Determine the [x, y] coordinate at the center of the cell enclosing the given text.  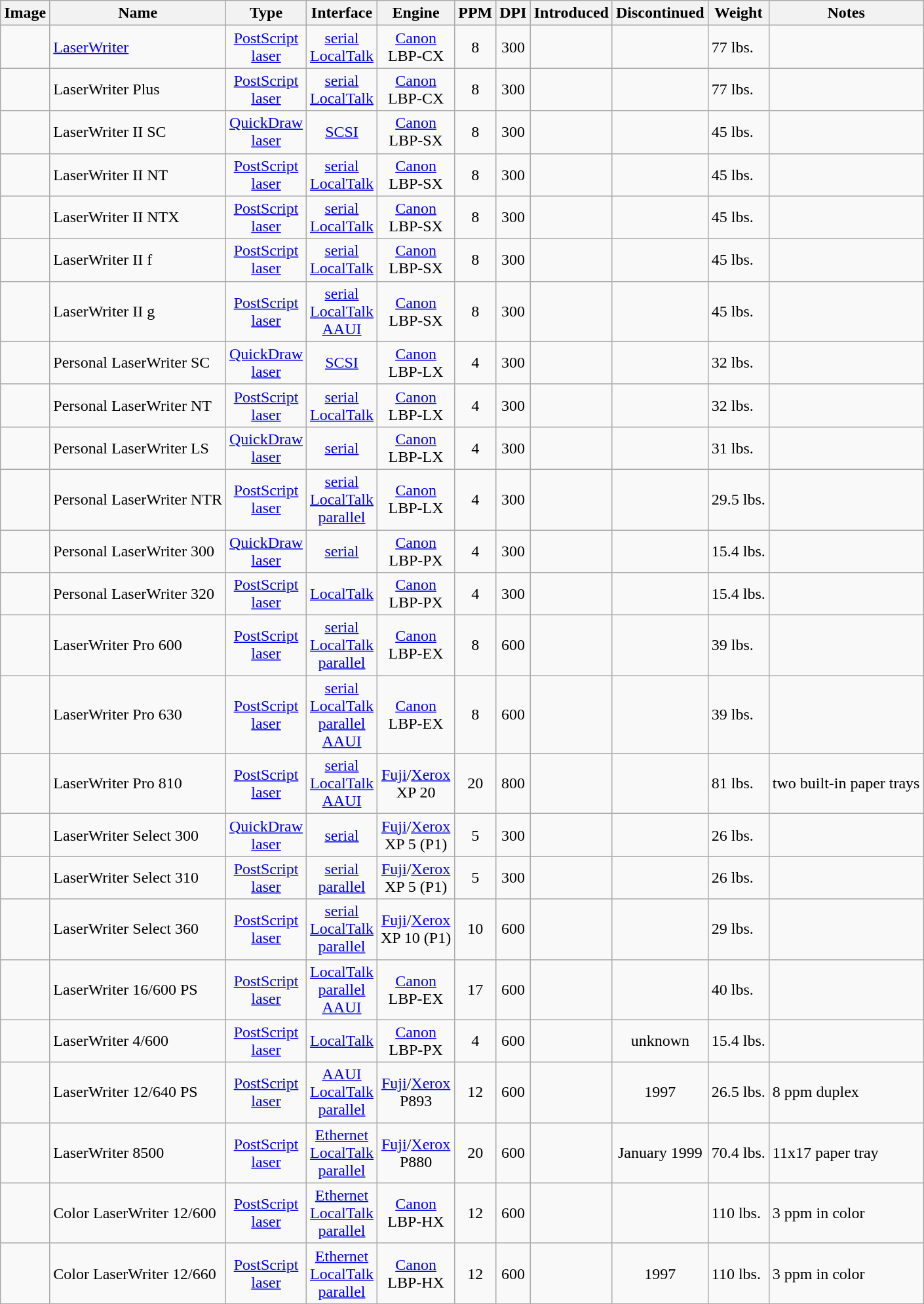
Personal LaserWriter LS [138, 448]
Engine [416, 13]
800 [513, 784]
DPI [513, 13]
Fuji/XeroxP880 [416, 1153]
Personal LaserWriter SC [138, 363]
LaserWriter 8500 [138, 1153]
17 [476, 989]
serialparallel [342, 878]
AAUILocalTalkparallel [342, 1092]
Color LaserWriter 12/660 [138, 1273]
Personal LaserWriter 300 [138, 550]
two built-in paper trays [846, 784]
LaserWriter Select 300 [138, 835]
LaserWriter II NT [138, 174]
LaserWriter Select 310 [138, 878]
LaserWriter II NTX [138, 218]
Personal LaserWriter 320 [138, 594]
LaserWriter Pro 600 [138, 645]
Weight [738, 13]
LaserWriter II SC [138, 132]
31 lbs. [738, 448]
LaserWriter [138, 47]
29.5 lbs. [738, 499]
LaserWriter 12/640 PS [138, 1092]
LaserWriter Pro 810 [138, 784]
Color LaserWriter 12/600 [138, 1213]
LaserWriter 4/600 [138, 1041]
8 ppm duplex [846, 1092]
Fuji/XeroxXP 10 (P1) [416, 929]
PPM [476, 13]
serialLocalTalkparallelAAUI [342, 714]
26.5 lbs. [738, 1092]
Type [266, 13]
11x17 paper tray [846, 1153]
Fuji/XeroxP893 [416, 1092]
10 [476, 929]
LocalTalkparallelAAUI [342, 989]
81 lbs. [738, 784]
Image [25, 13]
Discontinued [660, 13]
40 lbs. [738, 989]
29 lbs. [738, 929]
Personal LaserWriter NTR [138, 499]
LaserWriter II g [138, 311]
70.4 lbs. [738, 1153]
LaserWriter Pro 630 [138, 714]
Introduced [571, 13]
LaserWriter Select 360 [138, 929]
unknown [660, 1041]
LaserWriter 16/600 PS [138, 989]
Name [138, 13]
LaserWriter Plus [138, 89]
LaserWriter II f [138, 259]
Interface [342, 13]
Fuji/XeroxXP 20 [416, 784]
Notes [846, 13]
Personal LaserWriter NT [138, 405]
January 1999 [660, 1153]
